Pinpoint the cell where the given text exists, returning its (X, Y) midpoint coordinate. 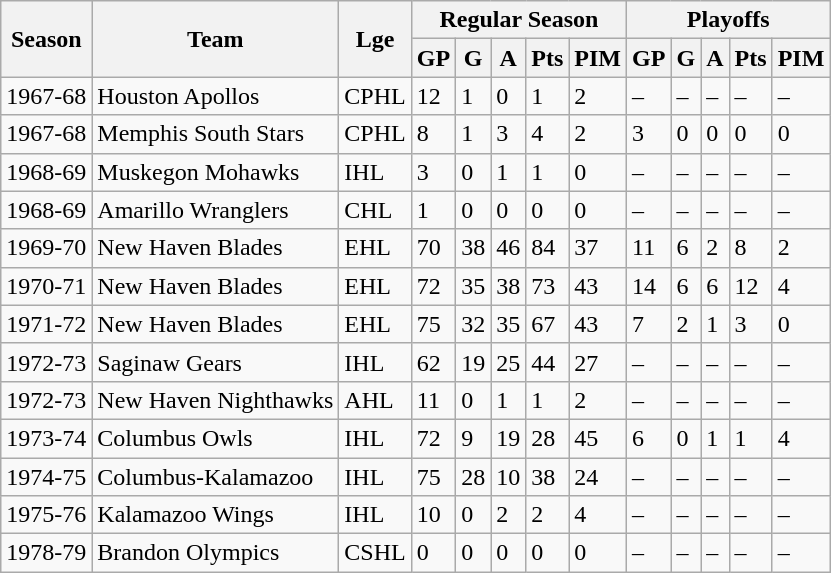
1969-70 (46, 248)
Brandon Olympics (216, 553)
62 (433, 362)
Kalamazoo Wings (216, 515)
New Haven Nighthawks (216, 400)
Memphis South Stars (216, 134)
1974-75 (46, 477)
Season (46, 39)
Team (216, 39)
27 (598, 362)
45 (598, 438)
7 (649, 324)
Houston Apollos (216, 96)
67 (548, 324)
AHL (375, 400)
Columbus-Kalamazoo (216, 477)
1970-71 (46, 286)
1978-79 (46, 553)
73 (548, 286)
Regular Season (518, 20)
1975-76 (46, 515)
25 (508, 362)
Lge (375, 39)
CSHL (375, 553)
Playoffs (728, 20)
46 (508, 248)
70 (433, 248)
1971-72 (46, 324)
14 (649, 286)
Saginaw Gears (216, 362)
24 (598, 477)
1973-74 (46, 438)
Columbus Owls (216, 438)
44 (548, 362)
CHL (375, 210)
Amarillo Wranglers (216, 210)
Muskegon Mohawks (216, 172)
37 (598, 248)
84 (548, 248)
32 (474, 324)
9 (474, 438)
